Extract the [x, y] coordinate from the center of the cell holding the provided text.  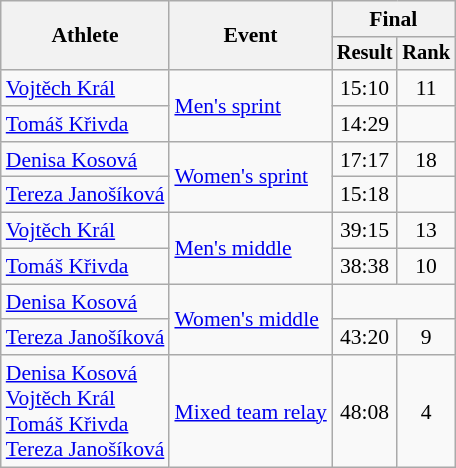
15:18 [365, 195]
Denisa KosováVojtěch KrálTomáš KřivdaTereza Janošíková [86, 411]
Men's middle [250, 248]
38:38 [365, 267]
Result [365, 54]
Athlete [86, 36]
Women's middle [250, 320]
10 [426, 267]
Final [394, 19]
Men's sprint [250, 106]
14:29 [365, 124]
4 [426, 411]
17:17 [365, 160]
15:10 [365, 88]
13 [426, 231]
43:20 [365, 338]
48:08 [365, 411]
11 [426, 88]
Rank [426, 54]
Mixed team relay [250, 411]
Women's sprint [250, 178]
Event [250, 36]
9 [426, 338]
18 [426, 160]
39:15 [365, 231]
